Scan for the cell matching the given text and deliver its (X, Y) coordinate at center. 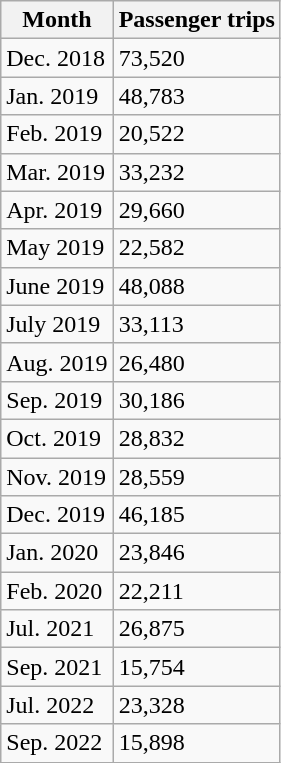
33,232 (196, 172)
23,328 (196, 705)
73,520 (196, 58)
Passenger trips (196, 20)
28,559 (196, 477)
20,522 (196, 134)
28,832 (196, 438)
Jan. 2020 (57, 553)
Apr. 2019 (57, 210)
22,582 (196, 248)
Feb. 2019 (57, 134)
Mar. 2019 (57, 172)
Dec. 2019 (57, 515)
15,754 (196, 667)
48,088 (196, 286)
Sep. 2019 (57, 400)
33,113 (196, 324)
Sep. 2022 (57, 743)
26,480 (196, 362)
48,783 (196, 96)
Nov. 2019 (57, 477)
30,186 (196, 400)
22,211 (196, 591)
June 2019 (57, 286)
Jan. 2019 (57, 96)
Aug. 2019 (57, 362)
Dec. 2018 (57, 58)
Jul. 2022 (57, 705)
Sep. 2021 (57, 667)
29,660 (196, 210)
Month (57, 20)
15,898 (196, 743)
26,875 (196, 629)
Feb. 2020 (57, 591)
May 2019 (57, 248)
Jul. 2021 (57, 629)
46,185 (196, 515)
Oct. 2019 (57, 438)
23,846 (196, 553)
July 2019 (57, 324)
